Find where the given text appears and provide that cell's center as [x, y] coordinate. 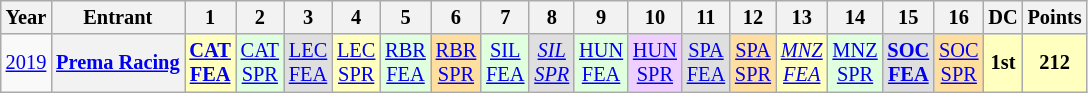
8 [552, 17]
15 [909, 17]
7 [505, 17]
10 [655, 17]
SPAFEA [706, 63]
MNZFEA [802, 63]
5 [405, 17]
SPASPR [753, 63]
11 [706, 17]
3 [308, 17]
MNZSPR [856, 63]
HUNFEA [601, 63]
Prema Racing [118, 63]
16 [958, 17]
CATFEA [210, 63]
212 [1055, 63]
2 [260, 17]
4 [356, 17]
HUNSPR [655, 63]
DC [1002, 17]
Year [26, 17]
SOCFEA [909, 63]
6 [456, 17]
RBRFEA [405, 63]
SOCSPR [958, 63]
LECSPR [356, 63]
2019 [26, 63]
SILSPR [552, 63]
1st [1002, 63]
14 [856, 17]
CATSPR [260, 63]
RBRSPR [456, 63]
12 [753, 17]
Entrant [118, 17]
9 [601, 17]
Points [1055, 17]
SILFEA [505, 63]
13 [802, 17]
LECFEA [308, 63]
1 [210, 17]
